From the cell containing the given text, extract its center point as [X, Y] coordinate. 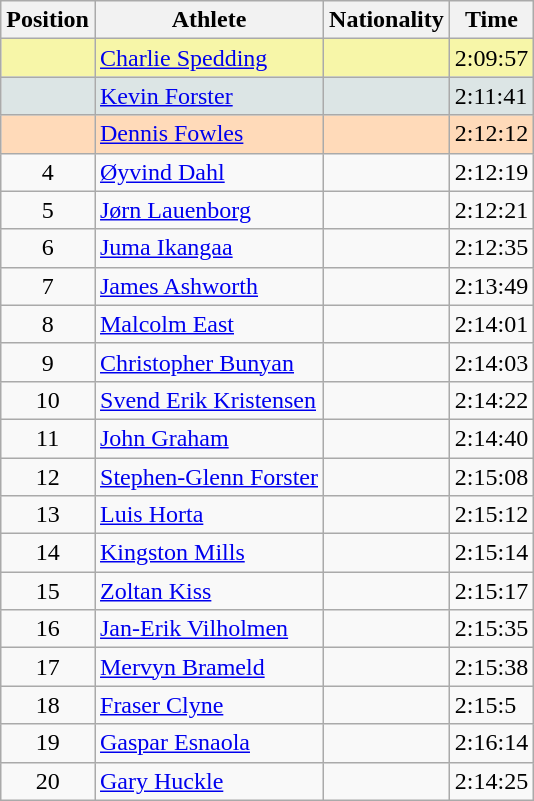
2:15:5 [491, 705]
Gary Huckle [208, 781]
6 [48, 248]
2:14:22 [491, 400]
2:15:38 [491, 667]
2:12:35 [491, 248]
Gaspar Esnaola [208, 743]
Athlete [208, 20]
Zoltan Kiss [208, 591]
Luis Horta [208, 515]
20 [48, 781]
2:09:57 [491, 58]
Kingston Mills [208, 553]
2:12:12 [491, 134]
Stephen-Glenn Forster [208, 477]
Juma Ikangaa [208, 248]
Jan-Erik Vilholmen [208, 629]
16 [48, 629]
Nationality [387, 20]
Malcolm East [208, 324]
Position [48, 20]
7 [48, 286]
Charlie Spedding [208, 58]
2:14:40 [491, 438]
Christopher Bunyan [208, 362]
Dennis Fowles [208, 134]
Mervyn Brameld [208, 667]
Jørn Lauenborg [208, 210]
Fraser Clyne [208, 705]
John Graham [208, 438]
13 [48, 515]
14 [48, 553]
Svend Erik Kristensen [208, 400]
2:15:12 [491, 515]
9 [48, 362]
2:14:01 [491, 324]
2:14:03 [491, 362]
12 [48, 477]
4 [48, 172]
2:12:19 [491, 172]
18 [48, 705]
2:12:21 [491, 210]
10 [48, 400]
2:15:35 [491, 629]
2:11:41 [491, 96]
Øyvind Dahl [208, 172]
8 [48, 324]
15 [48, 591]
2:13:49 [491, 286]
2:15:17 [491, 591]
James Ashworth [208, 286]
17 [48, 667]
2:15:08 [491, 477]
2:14:25 [491, 781]
Time [491, 20]
19 [48, 743]
Kevin Forster [208, 96]
2:16:14 [491, 743]
11 [48, 438]
2:15:14 [491, 553]
5 [48, 210]
